Capture the cell that displays the provided text and extract its [X, Y] central coordinate. 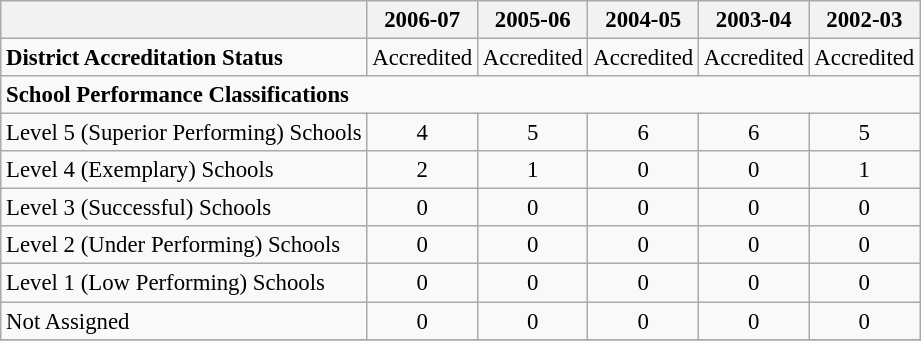
Level 2 (Under Performing) Schools [184, 245]
2002-03 [864, 20]
2004-05 [644, 20]
Level 1 (Low Performing) Schools [184, 283]
Level 4 (Exemplary) Schools [184, 170]
2003-04 [754, 20]
Not Assigned [184, 321]
District Accreditation Status [184, 58]
2006-07 [422, 20]
2005-06 [532, 20]
School Performance Classifications [460, 95]
Level 3 (Successful) Schools [184, 208]
Level 5 (Superior Performing) Schools [184, 133]
4 [422, 133]
2 [422, 170]
